Return [X, Y] of the center of cell containing provided text 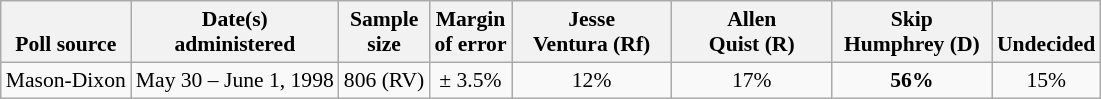
SkipHumphrey (D) [912, 32]
12% [592, 80]
Samplesize [384, 32]
± 3.5% [470, 80]
Marginof error [470, 32]
Poll source [66, 32]
Undecided [1046, 32]
Mason-Dixon [66, 80]
May 30 – June 1, 1998 [235, 80]
Date(s)administered [235, 32]
AllenQuist (R) [752, 32]
806 (RV) [384, 80]
15% [1046, 80]
56% [912, 80]
17% [752, 80]
JesseVentura (Rf) [592, 32]
